Search for the cell housing the specified text and yield its (x, y) center coordinate. 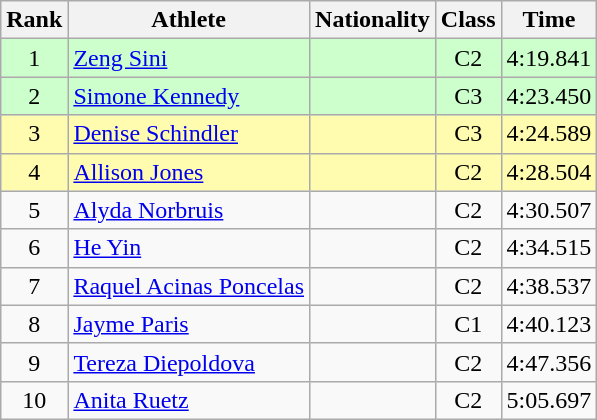
8 (34, 324)
3 (34, 134)
Denise Schindler (189, 134)
4:19.841 (549, 58)
Alyda Norbruis (189, 210)
10 (34, 400)
4:30.507 (549, 210)
4:24.589 (549, 134)
2 (34, 96)
Rank (34, 20)
4:40.123 (549, 324)
Time (549, 20)
Allison Jones (189, 172)
He Yin (189, 248)
Class (468, 20)
5:05.697 (549, 400)
C1 (468, 324)
Tereza Diepoldova (189, 362)
4:28.504 (549, 172)
Zeng Sini (189, 58)
Jayme Paris (189, 324)
9 (34, 362)
4:47.356 (549, 362)
5 (34, 210)
Raquel Acinas Poncelas (189, 286)
Simone Kennedy (189, 96)
Athlete (189, 20)
4:34.515 (549, 248)
6 (34, 248)
Nationality (373, 20)
4:38.537 (549, 286)
1 (34, 58)
7 (34, 286)
Anita Ruetz (189, 400)
4:23.450 (549, 96)
4 (34, 172)
